Identify which cell holds the provided text, then report its [x, y] central coordinate. 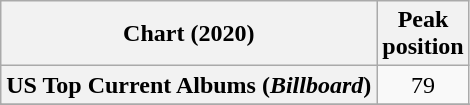
US Top Current Albums (Billboard) [189, 85]
Peakposition [423, 34]
Chart (2020) [189, 34]
79 [423, 85]
